Output the (X, Y) coordinate of the center of the cell containing the given text.  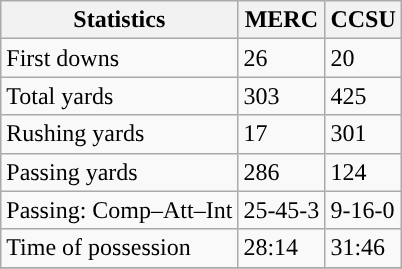
Time of possession (120, 248)
303 (282, 96)
25-45-3 (282, 210)
Statistics (120, 20)
CCSU (363, 20)
Total yards (120, 96)
First downs (120, 58)
26 (282, 58)
301 (363, 134)
425 (363, 96)
286 (282, 172)
Passing yards (120, 172)
Passing: Comp–Att–Int (120, 210)
20 (363, 58)
Rushing yards (120, 134)
28:14 (282, 248)
9-16-0 (363, 210)
31:46 (363, 248)
17 (282, 134)
MERC (282, 20)
124 (363, 172)
